Scan for the cell matching the given text and deliver its [x, y] coordinate at center. 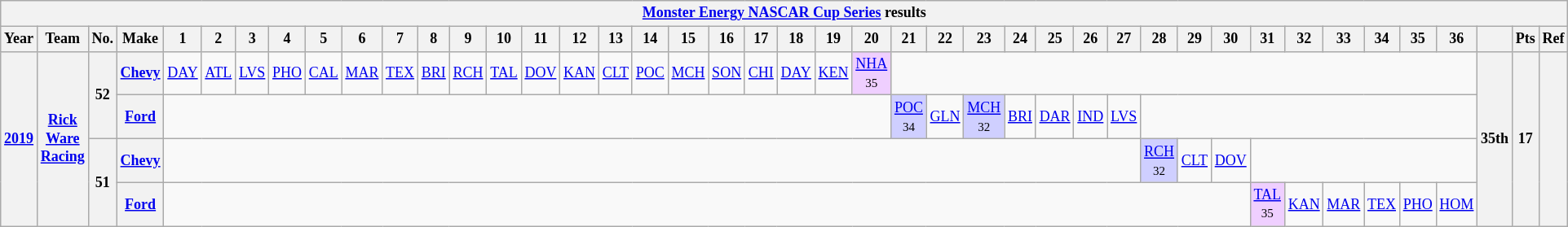
21 [909, 39]
14 [650, 39]
RCH32 [1159, 160]
2019 [20, 138]
35 [1417, 39]
24 [1021, 39]
8 [434, 39]
Monster Energy NASCAR Cup Series results [784, 13]
23 [984, 39]
Team [62, 39]
POC34 [909, 117]
POC [650, 73]
6 [362, 39]
SON [727, 73]
GLN [945, 117]
NHA35 [872, 73]
2 [219, 39]
TAL [504, 73]
51 [103, 182]
MCH [688, 73]
RCH [468, 73]
28 [1159, 39]
13 [615, 39]
Ref [1553, 39]
34 [1382, 39]
1 [183, 39]
7 [400, 39]
CHI [761, 73]
IND [1091, 117]
MCH32 [984, 117]
52 [103, 94]
KEN [833, 73]
35th [1495, 138]
18 [796, 39]
10 [504, 39]
20 [872, 39]
30 [1230, 39]
Make [140, 39]
22 [945, 39]
ATL [219, 73]
11 [541, 39]
DAR [1055, 117]
4 [287, 39]
3 [253, 39]
19 [833, 39]
Rick Ware Racing [62, 138]
9 [468, 39]
16 [727, 39]
26 [1091, 39]
CAL [323, 73]
Year [20, 39]
No. [103, 39]
27 [1124, 39]
TAL35 [1267, 204]
15 [688, 39]
29 [1194, 39]
36 [1456, 39]
32 [1304, 39]
33 [1344, 39]
31 [1267, 39]
12 [580, 39]
HOM [1456, 204]
25 [1055, 39]
5 [323, 39]
Pts [1525, 39]
